Locate the cell with the specified text and output its (X, Y) center coordinate. 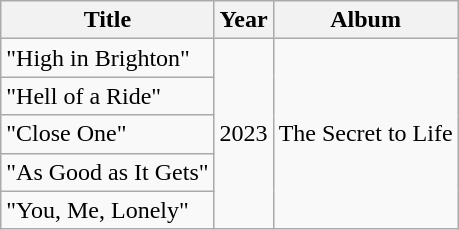
"As Good as It Gets" (108, 172)
2023 (244, 134)
Title (108, 20)
"Hell of a Ride" (108, 96)
Album (366, 20)
The Secret to Life (366, 134)
Year (244, 20)
"Close One" (108, 134)
"You, Me, Lonely" (108, 210)
"High in Brighton" (108, 58)
